Extract the (x, y) coordinate from the center of the cell holding the provided text.  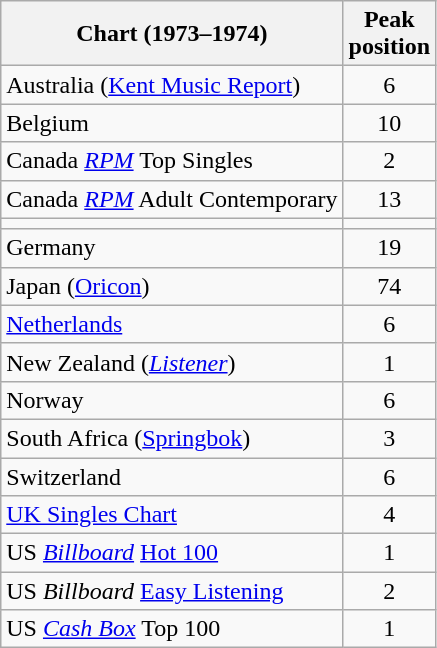
Netherlands (172, 324)
10 (389, 123)
Chart (1973–1974) (172, 34)
19 (389, 248)
74 (389, 286)
3 (389, 438)
South Africa (Springbok) (172, 438)
UK Singles Chart (172, 515)
Japan (Oricon) (172, 286)
13 (389, 199)
Norway (172, 400)
Peakposition (389, 34)
Germany (172, 248)
Switzerland (172, 477)
Belgium (172, 123)
US Billboard Easy Listening (172, 591)
US Cash Box Top 100 (172, 629)
Australia (Kent Music Report) (172, 85)
Canada RPM Top Singles (172, 161)
Canada RPM Adult Contemporary (172, 199)
New Zealand (Listener) (172, 362)
US Billboard Hot 100 (172, 553)
4 (389, 515)
